Provide the (X, Y) coordinate of the cell's center where the given text is located.  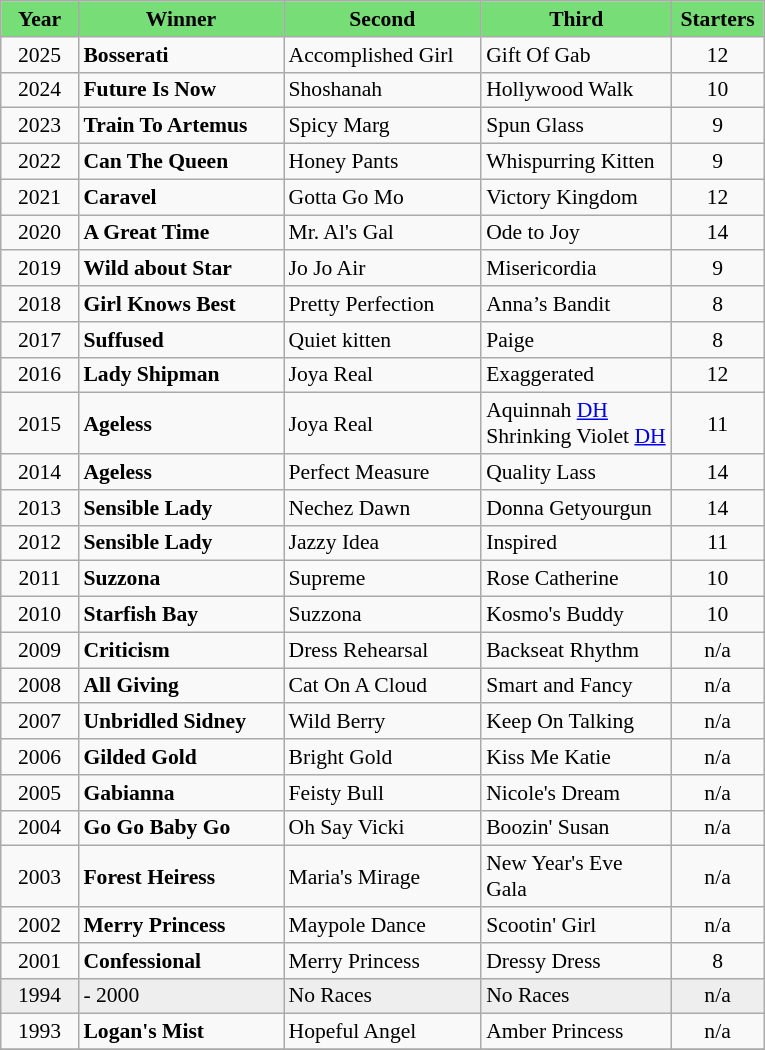
Starters (718, 19)
2019 (40, 269)
Anna’s Bandit (576, 304)
Nechez Dawn (383, 508)
Rose Catherine (576, 579)
Amber Princess (576, 1032)
2005 (40, 793)
Donna Getyourgun (576, 508)
Gabianna (180, 793)
Dressy Dress (576, 961)
Feisty Bull (383, 793)
Dress Rehearsal (383, 650)
Jo Jo Air (383, 269)
Boozin' Susan (576, 828)
Spicy Marg (383, 126)
Scootin' Girl (576, 925)
Hollywood Walk (576, 90)
Kosmo's Buddy (576, 615)
2021 (40, 197)
Bright Gold (383, 757)
Kiss Me Katie (576, 757)
Gift Of Gab (576, 55)
Spun Glass (576, 126)
Can The Queen (180, 162)
New Year's Eve Gala (576, 876)
2014 (40, 472)
Victory Kingdom (576, 197)
Starfish Bay (180, 615)
2006 (40, 757)
Gotta Go Mo (383, 197)
Ode to Joy (576, 233)
Criticism (180, 650)
2004 (40, 828)
Pretty Perfection (383, 304)
Maypole Dance (383, 925)
Misericordia (576, 269)
Maria's Mirage (383, 876)
Mr. Al's Gal (383, 233)
Logan's Mist (180, 1032)
Wild about Star (180, 269)
Aquinnah DH Shrinking Violet DH (576, 424)
2020 (40, 233)
Year (40, 19)
2007 (40, 722)
Third (576, 19)
1993 (40, 1032)
Forest Heiress (180, 876)
2016 (40, 375)
- 2000 (180, 996)
Lady Shipman (180, 375)
Whispurring Kitten (576, 162)
2022 (40, 162)
2011 (40, 579)
Caravel (180, 197)
A Great Time (180, 233)
Go Go Baby Go (180, 828)
2012 (40, 543)
Girl Knows Best (180, 304)
Honey Pants (383, 162)
Accomplished Girl (383, 55)
Smart and Fancy (576, 686)
Wild Berry (383, 722)
Quality Lass (576, 472)
2023 (40, 126)
Unbridled Sidney (180, 722)
2002 (40, 925)
Train To Artemus (180, 126)
2009 (40, 650)
2013 (40, 508)
Exaggerated (576, 375)
Confessional (180, 961)
2010 (40, 615)
1994 (40, 996)
Paige (576, 340)
Oh Say Vicki (383, 828)
Keep On Talking (576, 722)
Quiet kitten (383, 340)
Supreme (383, 579)
Shoshanah (383, 90)
Hopeful Angel (383, 1032)
Winner (180, 19)
Nicole's Dream (576, 793)
Cat On A Cloud (383, 686)
Gilded Gold (180, 757)
Suffused (180, 340)
Bosserati (180, 55)
2017 (40, 340)
Second (383, 19)
2025 (40, 55)
2003 (40, 876)
Future Is Now (180, 90)
All Giving (180, 686)
2018 (40, 304)
2024 (40, 90)
2015 (40, 424)
Inspired (576, 543)
2008 (40, 686)
Jazzy Idea (383, 543)
2001 (40, 961)
Perfect Measure (383, 472)
Backseat Rhythm (576, 650)
